Locate the cell with the specified text and output its (X, Y) center coordinate. 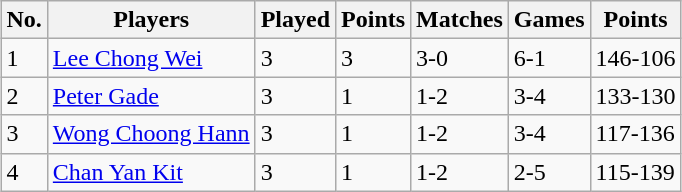
Peter Gade (151, 96)
115-139 (636, 172)
Played (295, 20)
3-0 (460, 58)
2 (24, 96)
133-130 (636, 96)
2-5 (549, 172)
Lee Chong Wei (151, 58)
Matches (460, 20)
Wong Choong Hann (151, 134)
Players (151, 20)
117-136 (636, 134)
No. (24, 20)
Games (549, 20)
6-1 (549, 58)
146-106 (636, 58)
4 (24, 172)
Chan Yan Kit (151, 172)
